Determine the [x, y] coordinate at the center of the cell enclosing the given text.  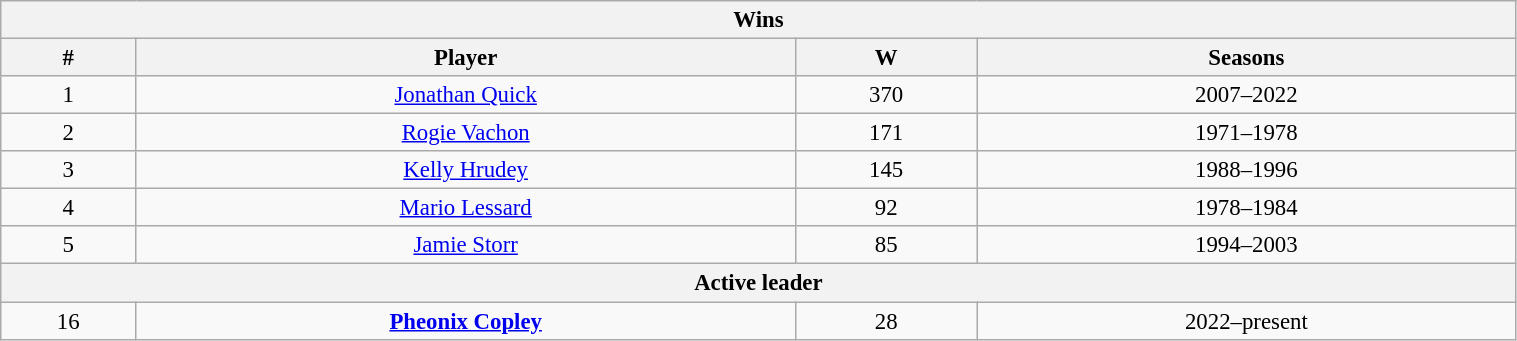
4 [68, 208]
Kelly Hrudey [466, 170]
Player [466, 58]
3 [68, 170]
Pheonix Copley [466, 321]
Jamie Storr [466, 245]
Jonathan Quick [466, 95]
# [68, 58]
Active leader [758, 283]
Rogie Vachon [466, 133]
16 [68, 321]
2 [68, 133]
92 [886, 208]
1 [68, 95]
5 [68, 245]
2022–present [1246, 321]
Mario Lessard [466, 208]
1971–1978 [1246, 133]
1978–1984 [1246, 208]
28 [886, 321]
W [886, 58]
85 [886, 245]
1994–2003 [1246, 245]
171 [886, 133]
Wins [758, 20]
145 [886, 170]
1988–1996 [1246, 170]
370 [886, 95]
Seasons [1246, 58]
2007–2022 [1246, 95]
